For the text-containing cell, return its midpoint in (X, Y) coordinate format. 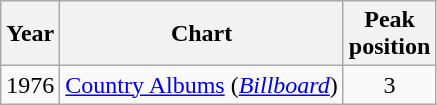
3 (389, 85)
Year (30, 34)
Peakposition (389, 34)
Country Albums (Billboard) (202, 85)
1976 (30, 85)
Chart (202, 34)
